Return [x, y] of the center of cell containing provided text 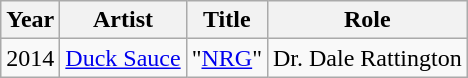
Duck Sauce [123, 58]
"NRG" [226, 58]
Year [30, 20]
2014 [30, 58]
Dr. Dale Rattington [367, 58]
Artist [123, 20]
Title [226, 20]
Role [367, 20]
